Output the [X, Y] coordinate of the center of the cell containing the given text.  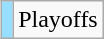
Playoffs [58, 20]
